Search for the cell housing the specified text and yield its (x, y) center coordinate. 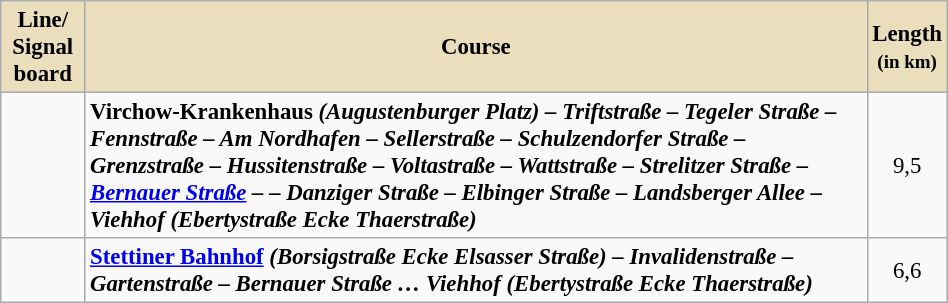
9,5 (907, 166)
Line/Signal board (43, 47)
Course (476, 47)
Stettiner Bahnhof (Borsigstraße Ecke Elsasser Straße) – Invalidenstraße – Gartenstraße – Bernauer Straße … Viehhof (Ebertystraße Ecke Thaerstraße) (476, 270)
6,6 (907, 270)
Length(in km) (907, 47)
